Output the (X, Y) coordinate of the center of the cell containing the given text.  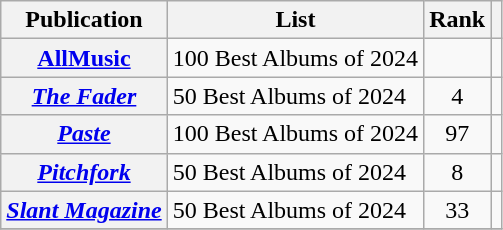
AllMusic (84, 58)
8 (458, 172)
Slant Magazine (84, 210)
List (295, 20)
33 (458, 210)
The Fader (84, 96)
4 (458, 96)
Rank (458, 20)
Pitchfork (84, 172)
Paste (84, 134)
Publication (84, 20)
97 (458, 134)
